For the text-containing cell, return its midpoint in [X, Y] coordinate format. 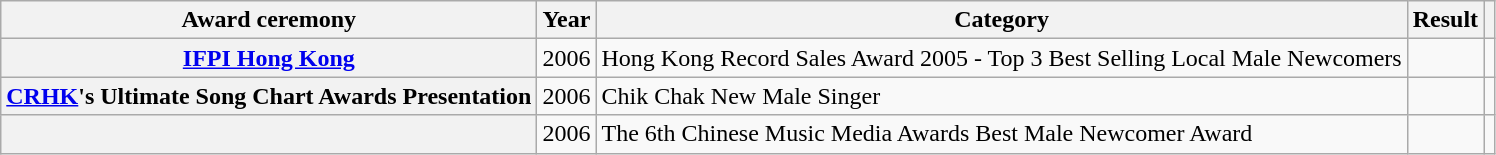
Chik Chak New Male Singer [1002, 96]
Year [566, 20]
Result [1445, 20]
Category [1002, 20]
CRHK's Ultimate Song Chart Awards Presentation [269, 96]
Award ceremony [269, 20]
IFPI Hong Kong [269, 58]
The 6th Chinese Music Media Awards Best Male Newcomer Award [1002, 134]
Hong Kong Record Sales Award 2005 - Top 3 Best Selling Local Male Newcomers [1002, 58]
